Output the (x, y) coordinate of the center of the cell containing the given text.  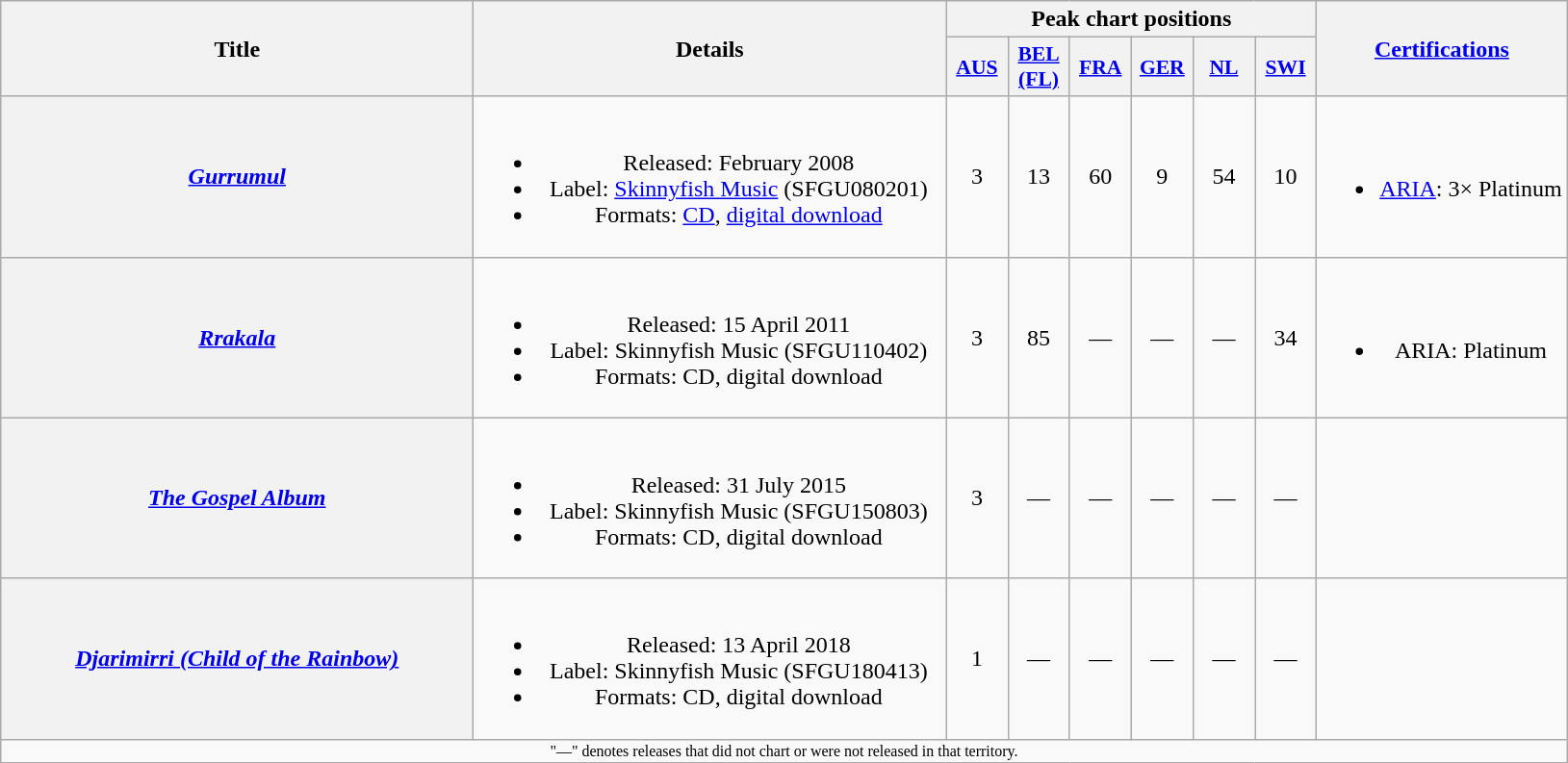
Released: 31 July 2015Label: Skinnyfish Music (SFGU150803)Formats: CD, digital download (710, 498)
Djarimirri (Child of the Rainbow) (237, 658)
Details (710, 48)
GER (1162, 67)
Title (237, 48)
Released: 15 April 2011Label: Skinnyfish Music (SFGU110402)Formats: CD, digital download (710, 337)
Released: 13 April 2018Label: Skinnyfish Music (SFGU180413)Formats: CD, digital download (710, 658)
Rrakala (237, 337)
85 (1039, 337)
ARIA: Platinum (1442, 337)
Peak chart positions (1132, 19)
Gurrumul (237, 177)
NL (1223, 67)
1 (977, 658)
FRA (1100, 67)
AUS (977, 67)
"—" denotes releases that did not chart or were not released in that territory. (784, 750)
The Gospel Album (237, 498)
34 (1286, 337)
Released: February 2008Label: Skinnyfish Music (SFGU080201)Formats: CD, digital download (710, 177)
9 (1162, 177)
SWI (1286, 67)
13 (1039, 177)
10 (1286, 177)
ARIA: 3× Platinum (1442, 177)
BEL (FL) (1039, 67)
54 (1223, 177)
Certifications (1442, 48)
60 (1100, 177)
